Scan for the cell matching the given text and deliver its [X, Y] coordinate at center. 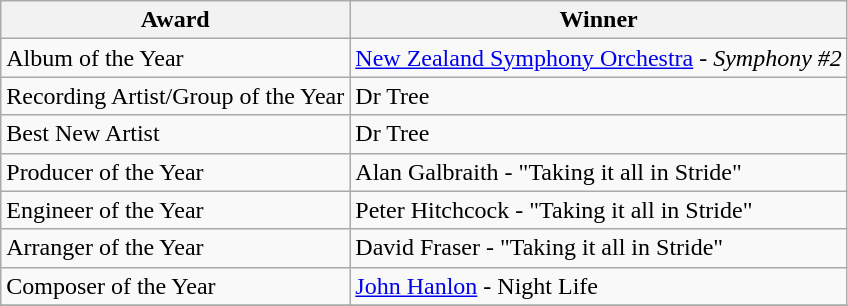
John Hanlon - Night Life [599, 286]
Award [176, 20]
Producer of the Year [176, 172]
Composer of the Year [176, 286]
Winner [599, 20]
New Zealand Symphony Orchestra - Symphony #2 [599, 58]
David Fraser - "Taking it all in Stride" [599, 248]
Peter Hitchcock - "Taking it all in Stride" [599, 210]
Album of the Year [176, 58]
Best New Artist [176, 134]
Alan Galbraith - "Taking it all in Stride" [599, 172]
Recording Artist/Group of the Year [176, 96]
Engineer of the Year [176, 210]
Arranger of the Year [176, 248]
